Capture the cell that displays the provided text and extract its [X, Y] central coordinate. 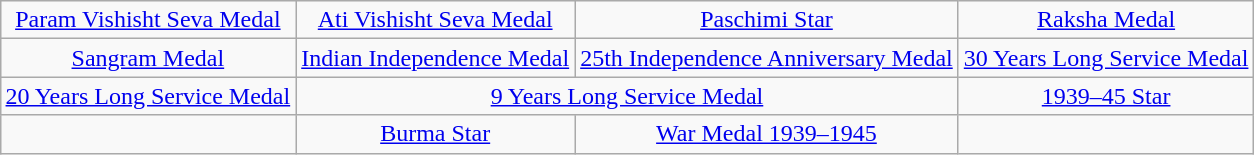
Param Vishisht Seva Medal [148, 20]
Indian Independence Medal [436, 58]
Ati Vishisht Seva Medal [436, 20]
20 Years Long Service Medal [148, 96]
War Medal 1939–1945 [767, 134]
Burma Star [436, 134]
9 Years Long Service Medal [628, 96]
Raksha Medal [1106, 20]
25th Independence Anniversary Medal [767, 58]
30 Years Long Service Medal [1106, 58]
Sangram Medal [148, 58]
Paschimi Star [767, 20]
1939–45 Star [1106, 96]
